For the text-containing cell, return its midpoint in (x, y) coordinate format. 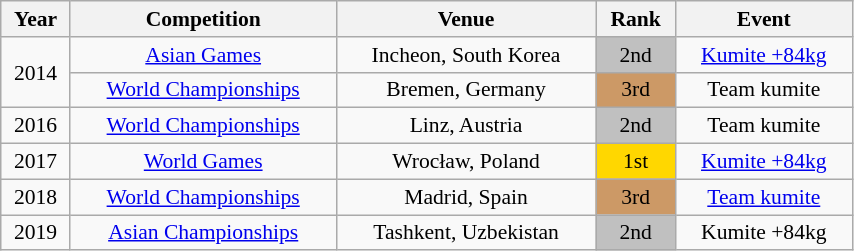
Venue (466, 19)
Asian Championships (203, 233)
2016 (36, 126)
Competition (203, 19)
2017 (36, 162)
Tashkent, Uzbekistan (466, 233)
Rank (636, 19)
2018 (36, 197)
Incheon, South Korea (466, 55)
Linz, Austria (466, 126)
Bremen, Germany (466, 90)
Wrocław, Poland (466, 162)
2019 (36, 233)
Year (36, 19)
World Games (203, 162)
1st (636, 162)
Event (764, 19)
Asian Games (203, 55)
Madrid, Spain (466, 197)
2014 (36, 72)
